Extract the (x, y) coordinate from the center of the cell holding the provided text.  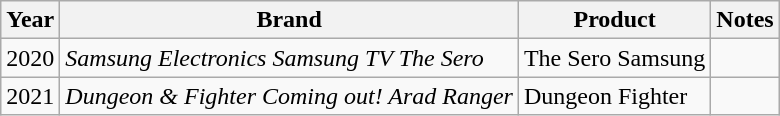
2020 (30, 58)
Brand (290, 20)
Notes (745, 20)
Dungeon & Fighter Coming out! Arad Ranger (290, 96)
Dungeon Fighter (614, 96)
Year (30, 20)
Product (614, 20)
Samsung Electronics Samsung TV The Sero (290, 58)
The Sero Samsung (614, 58)
2021 (30, 96)
